For the text-containing cell, return its midpoint in (x, y) coordinate format. 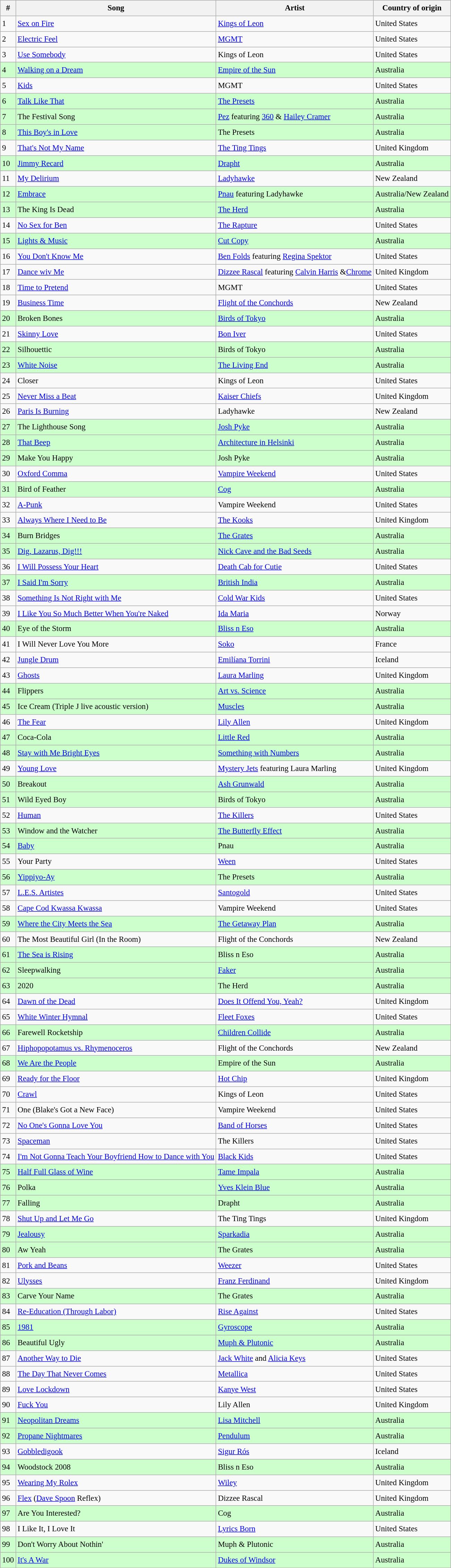
Pork and Beans (116, 1265)
46 (8, 722)
Dizzee Rascal (295, 1498)
92 (8, 1436)
71 (8, 1110)
I Like You So Much Better When You're Naked (116, 613)
You Don't Know Me (116, 256)
Kaiser Chiefs (295, 396)
88 (8, 1374)
Never Miss a Beat (116, 396)
Coca-Cola (116, 737)
Ween (295, 861)
I Will Possess Your Heart (116, 567)
30 (8, 474)
Oxford Comma (116, 474)
37 (8, 582)
74 (8, 1157)
1 (8, 24)
Soko (295, 645)
British India (295, 582)
Talk Like That (116, 101)
20 (8, 319)
Ready for the Floor (116, 1079)
84 (8, 1312)
That's Not My Name (116, 148)
9 (8, 148)
75 (8, 1172)
19 (8, 303)
Flippers (116, 691)
White Noise (116, 365)
I Said I'm Sorry (116, 582)
Silhouettic (116, 349)
Australia/New Zealand (412, 194)
Woodstock 2008 (116, 1467)
18 (8, 288)
40 (8, 629)
85 (8, 1327)
Ghosts (116, 676)
34 (8, 536)
23 (8, 365)
Cape Cod Kwassa Kwassa (116, 909)
Jimmy Recard (116, 164)
Polka (116, 1188)
100 (8, 1560)
Another Way to Die (116, 1358)
41 (8, 645)
Song (116, 8)
Wild Eyed Boy (116, 800)
# (8, 8)
Closer (116, 380)
Something Is Not Right with Me (116, 598)
One (Blake's Got a New Face) (116, 1110)
I'm Not Gonna Teach Your Boyfriend How to Dance with You (116, 1157)
It's A War (116, 1560)
Farewell Rocketship (116, 1033)
The Living End (295, 365)
Weezer (295, 1265)
Sex on Fire (116, 24)
Human (116, 815)
White Winter Hymnal (116, 1017)
Business Time (116, 303)
Metallica (295, 1374)
We Are the People (116, 1064)
Are You Interested? (116, 1514)
Use Somebody (116, 55)
97 (8, 1514)
Death Cab for Cutie (295, 567)
90 (8, 1405)
70 (8, 1094)
Paris Is Burning (116, 412)
The King Is Dead (116, 210)
Always Where I Need to Be (116, 520)
Fuck You (116, 1405)
12 (8, 194)
I Like It, I Love It (116, 1529)
Country of origin (412, 8)
43 (8, 676)
Wiley (295, 1482)
The Lighthouse Song (116, 427)
Your Party (116, 861)
Neopolitan Dreams (116, 1421)
96 (8, 1498)
69 (8, 1079)
68 (8, 1064)
Bird of Feather (116, 489)
Does It Offend You, Yeah? (295, 1001)
The Rapture (295, 225)
Pnau featuring Ladyhawke (295, 194)
Sparkadia (295, 1234)
Falling (116, 1203)
Propane Nightmares (116, 1436)
76 (8, 1188)
Hiphopopotamus vs. Rhymenoceros (116, 1048)
64 (8, 1001)
France (412, 645)
I Will Never Love You More (116, 645)
60 (8, 939)
56 (8, 877)
Gyroscope (295, 1327)
7 (8, 116)
Ida Maria (295, 613)
Lisa Mitchell (295, 1421)
Pendulum (295, 1436)
61 (8, 955)
Nick Cave and the Bad Seeds (295, 552)
Cold War Kids (295, 598)
16 (8, 256)
55 (8, 861)
63 (8, 986)
Window and the Watcher (116, 831)
48 (8, 753)
Dig, Lazarus, Dig!!! (116, 552)
Tame Impala (295, 1172)
The Kooks (295, 520)
91 (8, 1421)
Ice Cream (Triple J live acoustic version) (116, 706)
59 (8, 924)
21 (8, 334)
35 (8, 552)
Little Red (295, 737)
Cut Copy (295, 241)
53 (8, 831)
Beautiful Ugly (116, 1343)
49 (8, 769)
80 (8, 1250)
54 (8, 846)
14 (8, 225)
Breakout (116, 784)
Make You Happy (116, 458)
Pez featuring 360 & Hailey Cramer (295, 116)
Re-Education (Through Labor) (116, 1312)
Don't Worry About Nothin' (116, 1545)
Baby (116, 846)
Sigur Rós (295, 1451)
My Delirium (116, 179)
Skinny Love (116, 334)
This Boy's in Love (116, 132)
L.E.S. Artistes (116, 893)
Kanye West (295, 1390)
Young Love (116, 769)
Dance wiv Me (116, 272)
Artist (295, 8)
Franz Ferdinand (295, 1281)
Lyrics Born (295, 1529)
65 (8, 1017)
Where the City Meets the Sea (116, 924)
42 (8, 660)
Lights & Music (116, 241)
Muscles (295, 706)
Mystery Jets featuring Laura Marling (295, 769)
25 (8, 396)
32 (8, 505)
Art vs. Science (295, 691)
Bon Iver (295, 334)
94 (8, 1467)
Kids (116, 86)
72 (8, 1125)
The Butterfly Effect (295, 831)
Ash Grunwald (295, 784)
89 (8, 1390)
The Day That Never Comes (116, 1374)
Embrace (116, 194)
The Festival Song (116, 116)
47 (8, 737)
15 (8, 241)
27 (8, 427)
Fleet Foxes (295, 1017)
Emilíana Torrini (295, 660)
Ulysses (116, 1281)
39 (8, 613)
Architecture in Helsinki (295, 443)
36 (8, 567)
A-Punk (116, 505)
Walking on a Dream (116, 70)
13 (8, 210)
67 (8, 1048)
That Beep (116, 443)
58 (8, 909)
Time to Pretend (116, 288)
No One's Gonna Love You (116, 1125)
99 (8, 1545)
The Most Beautiful Girl (In the Room) (116, 939)
6 (8, 101)
83 (8, 1296)
28 (8, 443)
Electric Feel (116, 40)
Norway (412, 613)
Love Lockdown (116, 1390)
44 (8, 691)
1981 (116, 1327)
Eye of the Storm (116, 629)
81 (8, 1265)
95 (8, 1482)
Ben Folds featuring Regina Spektor (295, 256)
4 (8, 70)
Dizzee Rascal featuring Calvin Harris &Chrome (295, 272)
Aw Yeah (116, 1250)
11 (8, 179)
Spaceman (116, 1141)
Jealousy (116, 1234)
Pnau (295, 846)
Burn Bridges (116, 536)
8 (8, 132)
79 (8, 1234)
Shut Up and Let Me Go (116, 1218)
22 (8, 349)
Something with Numbers (295, 753)
66 (8, 1033)
Flex (Dave Spoon Reflex) (116, 1498)
2020 (116, 986)
Hot Chip (295, 1079)
Children Collide (295, 1033)
73 (8, 1141)
82 (8, 1281)
Carve Your Name (116, 1296)
The Fear (116, 722)
93 (8, 1451)
17 (8, 272)
Jungle Drum (116, 660)
38 (8, 598)
50 (8, 784)
78 (8, 1218)
3 (8, 55)
87 (8, 1358)
29 (8, 458)
Gobbledigook (116, 1451)
31 (8, 489)
Rise Against (295, 1312)
5 (8, 86)
26 (8, 412)
57 (8, 893)
98 (8, 1529)
2 (8, 40)
Broken Bones (116, 319)
24 (8, 380)
86 (8, 1343)
52 (8, 815)
No Sex for Ben (116, 225)
Faker (295, 970)
Jack White and Alicia Keys (295, 1358)
Yippiyo-Ay (116, 877)
Sleepwalking (116, 970)
51 (8, 800)
Yves Klein Blue (295, 1188)
45 (8, 706)
The Sea is Rising (116, 955)
62 (8, 970)
Stay with Me Bright Eyes (116, 753)
10 (8, 164)
Black Kids (295, 1157)
77 (8, 1203)
Crawl (116, 1094)
Dukes of Windsor (295, 1560)
33 (8, 520)
Santogold (295, 893)
Dawn of the Dead (116, 1001)
Laura Marling (295, 676)
Wearing My Rolex (116, 1482)
Band of Horses (295, 1125)
The Getaway Plan (295, 924)
Half Full Glass of Wine (116, 1172)
